Capture the cell that displays the provided text and extract its (x, y) central coordinate. 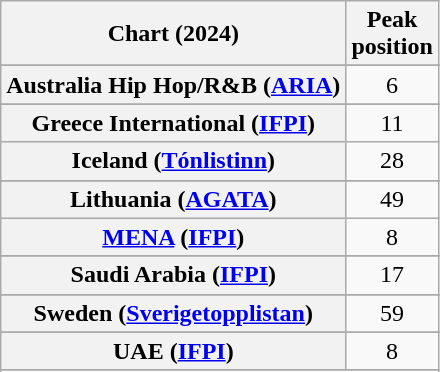
Sweden (Sverigetopplistan) (174, 313)
11 (392, 123)
Lithuania (AGATA) (174, 199)
Saudi Arabia (IFPI) (174, 275)
59 (392, 313)
Peakposition (392, 34)
MENA (IFPI) (174, 237)
17 (392, 275)
UAE (IFPI) (174, 351)
Iceland (Tónlistinn) (174, 161)
28 (392, 161)
Chart (2024) (174, 34)
49 (392, 199)
6 (392, 85)
Australia Hip Hop/R&B (ARIA) (174, 85)
Greece International (IFPI) (174, 123)
